Return the (X, Y) coordinate for the center point of the cell that contains the specified text.  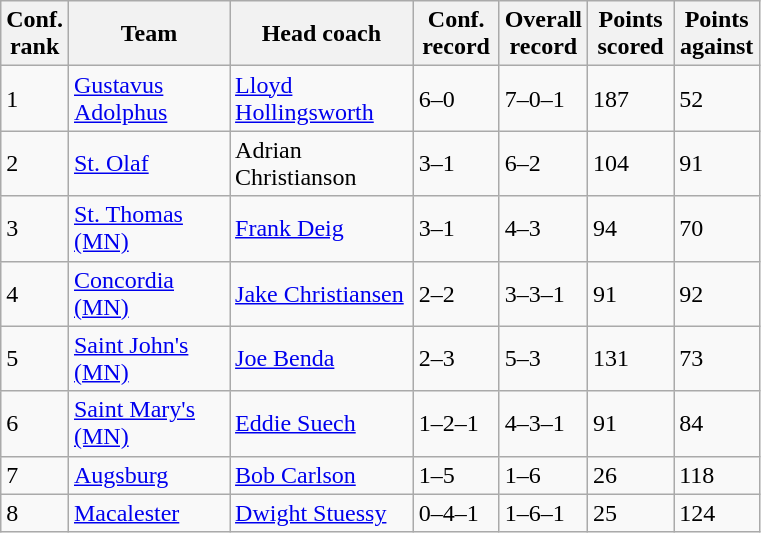
4 (35, 294)
94 (631, 228)
8 (35, 513)
Concordia (MN) (148, 294)
Dwight Stuessy (322, 513)
Macalester (148, 513)
1–5 (456, 475)
St. Thomas (MN) (148, 228)
5 (35, 358)
6–0 (456, 98)
104 (631, 164)
Points scored (631, 34)
1–6–1 (543, 513)
7 (35, 475)
25 (631, 513)
3 (35, 228)
Team (148, 34)
3–3–1 (543, 294)
1–2–1 (456, 424)
5–3 (543, 358)
4–3–1 (543, 424)
4–3 (543, 228)
6 (35, 424)
84 (717, 424)
2–3 (456, 358)
0–4–1 (456, 513)
Bob Carlson (322, 475)
Saint Mary's (MN) (148, 424)
73 (717, 358)
Conf. rank (35, 34)
92 (717, 294)
124 (717, 513)
Adrian Christianson (322, 164)
1 (35, 98)
26 (631, 475)
Joe Benda (322, 358)
118 (717, 475)
Augsburg (148, 475)
Lloyd Hollingsworth (322, 98)
131 (631, 358)
187 (631, 98)
Conf. record (456, 34)
1–6 (543, 475)
Gustavus Adolphus (148, 98)
2–2 (456, 294)
St. Olaf (148, 164)
2 (35, 164)
Overall record (543, 34)
Points against (717, 34)
Frank Deig (322, 228)
Head coach (322, 34)
Jake Christiansen (322, 294)
6–2 (543, 164)
Eddie Suech (322, 424)
Saint John's (MN) (148, 358)
7–0–1 (543, 98)
52 (717, 98)
70 (717, 228)
